Output the (x, y) coordinate of the center of the cell containing the given text.  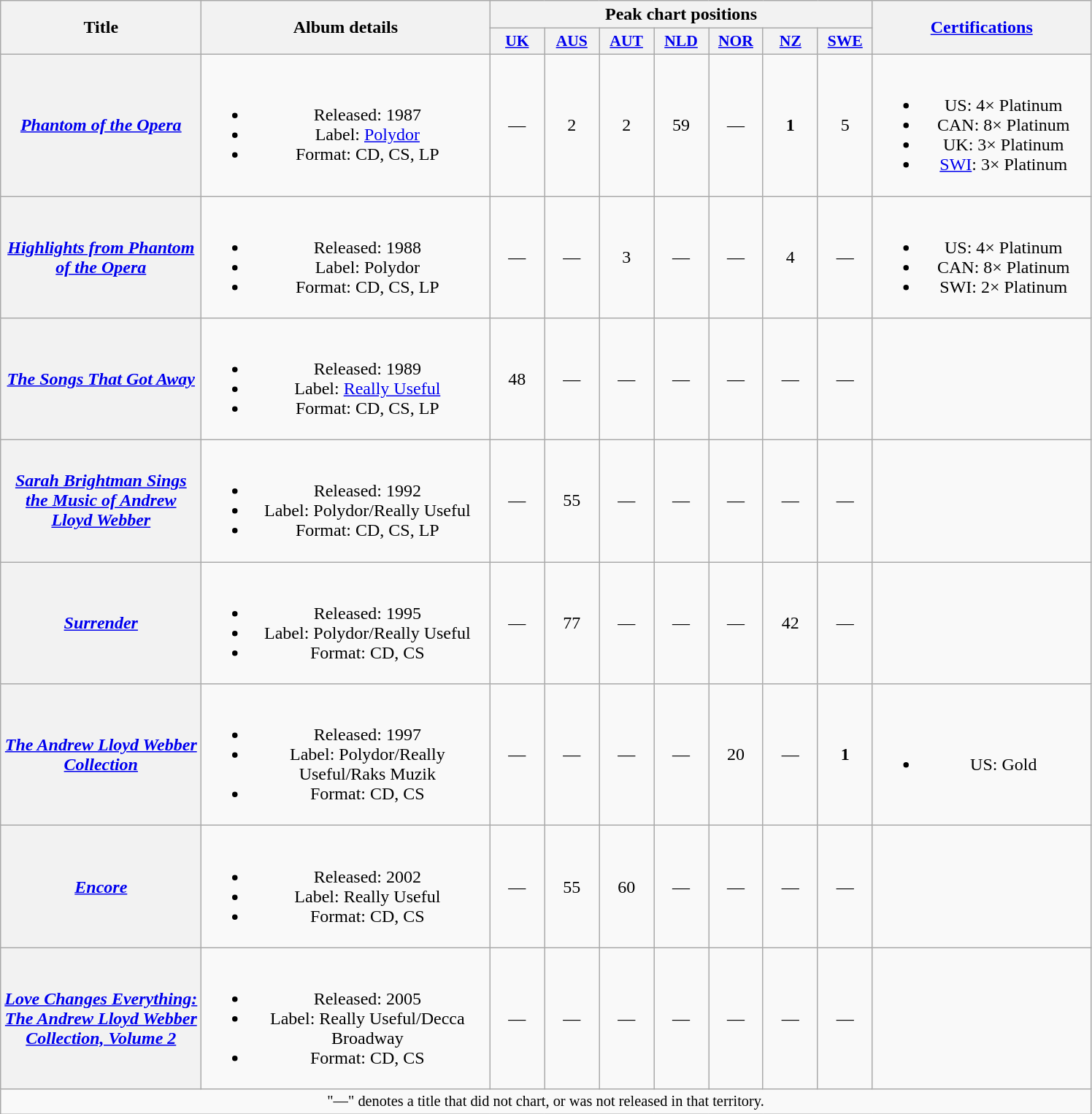
AUT (626, 42)
59 (682, 125)
Title (101, 28)
AUS (572, 42)
Sarah Brightman Sings the Music of Andrew Lloyd Webber (101, 501)
Released: 1989Label: Really UsefulFormat: CD, CS, LP (346, 380)
"—" denotes a title that did not chart, or was not released in that territory. (546, 1102)
Released: 1987Label: PolydorFormat: CD, CS, LP (346, 125)
US: Gold (981, 755)
4 (790, 257)
SWE (845, 42)
3 (626, 257)
NZ (790, 42)
Encore (101, 886)
NOR (736, 42)
48 (517, 380)
Released: 1992Label: Polydor/Really UsefulFormat: CD, CS, LP (346, 501)
Released: 1988Label: PolydorFormat: CD, CS, LP (346, 257)
20 (736, 755)
Peak chart positions (681, 15)
Surrender (101, 623)
NLD (682, 42)
5 (845, 125)
The Andrew Lloyd Webber Collection (101, 755)
Love Changes Everything: The Andrew Lloyd Webber Collection, Volume 2 (101, 1018)
42 (790, 623)
The Songs That Got Away (101, 380)
Released: 2005Label: Really Useful/Decca BroadwayFormat: CD, CS (346, 1018)
Certifications (981, 28)
Released: 2002Label: Really UsefulFormat: CD, CS (346, 886)
Phantom of the Opera (101, 125)
77 (572, 623)
Highlights from Phantom of the Opera (101, 257)
60 (626, 886)
UK (517, 42)
US: 4× PlatinumCAN: 8× PlatinumUK: 3× PlatinumSWI: 3× Platinum (981, 125)
Released: 1995Label: Polydor/Really UsefulFormat: CD, CS (346, 623)
US: 4× PlatinumCAN: 8× PlatinumSWI: 2× Platinum (981, 257)
Released: 1997Label: Polydor/Really Useful/Raks MuzikFormat: CD, CS (346, 755)
Album details (346, 28)
